Search for the cell housing the specified text and yield its (x, y) center coordinate. 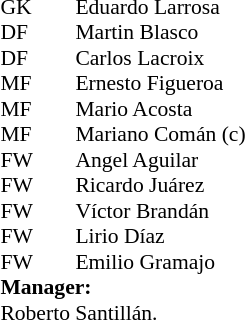
Mario Acosta (160, 109)
Angel Aguilar (160, 160)
Lirio Díaz (160, 237)
Ricardo Juárez (160, 185)
Ernesto Figueroa (160, 83)
Víctor Brandán (160, 211)
Carlos Lacroix (160, 58)
Mariano Comán (c) (160, 135)
Emilio Gramajo (160, 262)
Manager: (122, 287)
Martin Blasco (160, 33)
